Identify which cell holds the provided text, then report its (x, y) central coordinate. 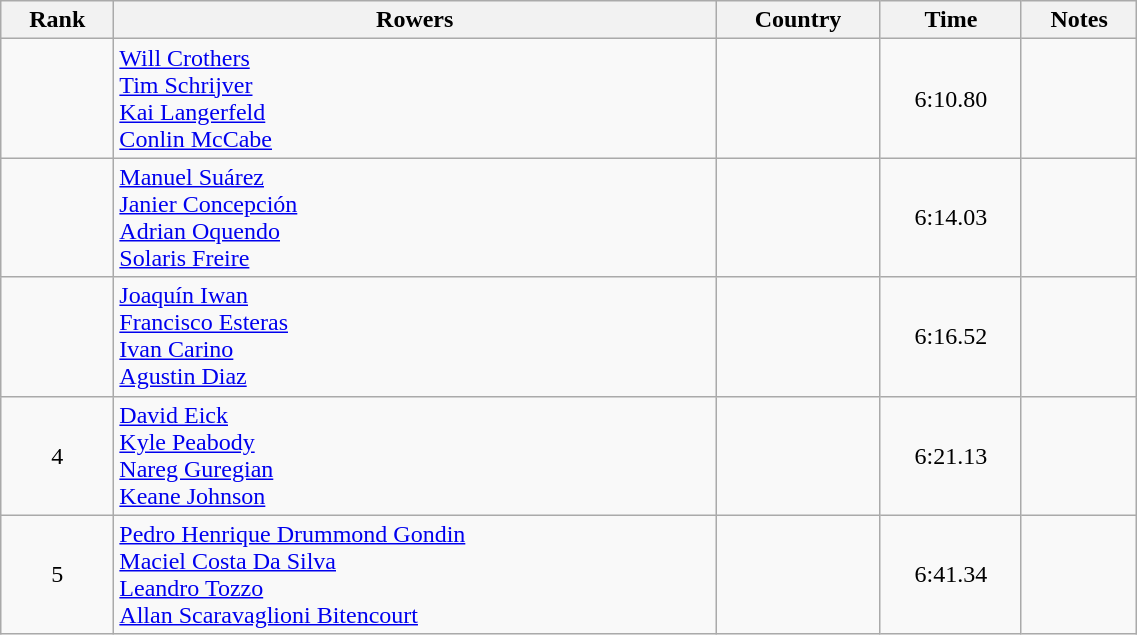
6:10.80 (950, 98)
Rowers (415, 20)
6:16.52 (950, 336)
6:14.03 (950, 218)
Manuel SuárezJanier ConcepciónAdrian OquendoSolaris Freire (415, 218)
Country (798, 20)
Will CrothersTim SchrijverKai LangerfeldConlin McCabe (415, 98)
5 (58, 574)
Time (950, 20)
6:41.34 (950, 574)
David EickKyle PeabodyNareg GuregianKeane Johnson (415, 456)
Joaquín IwanFrancisco EsterasIvan CarinoAgustin Diaz (415, 336)
4 (58, 456)
Pedro Henrique Drummond GondinMaciel Costa Da SilvaLeandro TozzoAllan Scaravaglioni Bitencourt (415, 574)
6:21.13 (950, 456)
Notes (1078, 20)
Rank (58, 20)
